Pinpoint the cell where the given text exists, returning its (X, Y) midpoint coordinate. 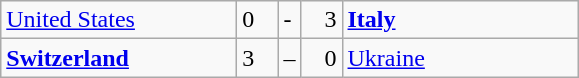
Switzerland (119, 58)
Ukraine (460, 58)
- (290, 20)
Italy (460, 20)
– (290, 58)
United States (119, 20)
